For the text-containing cell, return its midpoint in [X, Y] coordinate format. 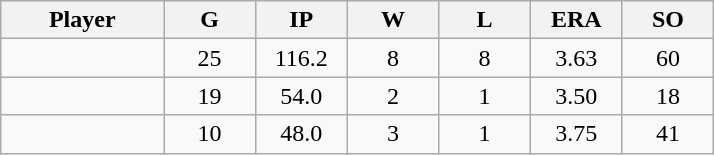
Player [82, 20]
54.0 [301, 96]
G [210, 20]
116.2 [301, 58]
L [485, 20]
2 [393, 96]
IP [301, 20]
41 [668, 134]
W [393, 20]
3.75 [576, 134]
25 [210, 58]
3.50 [576, 96]
3.63 [576, 58]
18 [668, 96]
19 [210, 96]
10 [210, 134]
48.0 [301, 134]
ERA [576, 20]
SO [668, 20]
3 [393, 134]
60 [668, 58]
